Search for the cell housing the specified text and yield its [x, y] center coordinate. 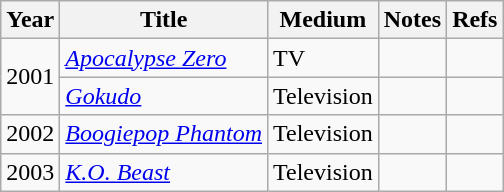
Apocalypse Zero [164, 58]
Notes [412, 20]
Refs [475, 20]
2001 [30, 77]
K.O. Beast [164, 172]
Year [30, 20]
2003 [30, 172]
TV [324, 58]
Title [164, 20]
2002 [30, 134]
Gokudo [164, 96]
Boogiepop Phantom [164, 134]
Medium [324, 20]
